Return the [X, Y] coordinate for the center point of the cell that contains the specified text.  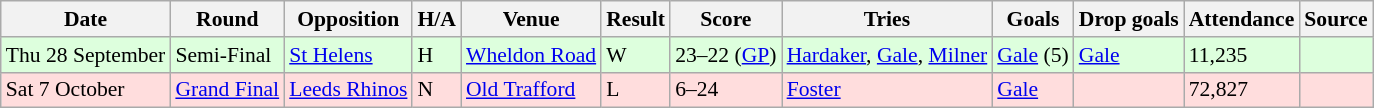
Hardaker, Gale, Milner [888, 55]
72,827 [1242, 90]
Opposition [348, 19]
St Helens [348, 55]
Leeds Rhinos [348, 90]
L [636, 90]
23–22 (GP) [726, 55]
Sat 7 October [86, 90]
Thu 28 September [86, 55]
6–24 [726, 90]
Foster [888, 90]
Drop goals [1129, 19]
Source [1336, 19]
Semi-Final [227, 55]
Date [86, 19]
Round [227, 19]
N [436, 90]
Wheldon Road [531, 55]
W [636, 55]
H [436, 55]
11,235 [1242, 55]
H/A [436, 19]
Old Trafford [531, 90]
Result [636, 19]
Tries [888, 19]
Attendance [1242, 19]
Gale (5) [1032, 55]
Score [726, 19]
Grand Final [227, 90]
Goals [1032, 19]
Venue [531, 19]
